Identify which cell holds the provided text, then report its [x, y] central coordinate. 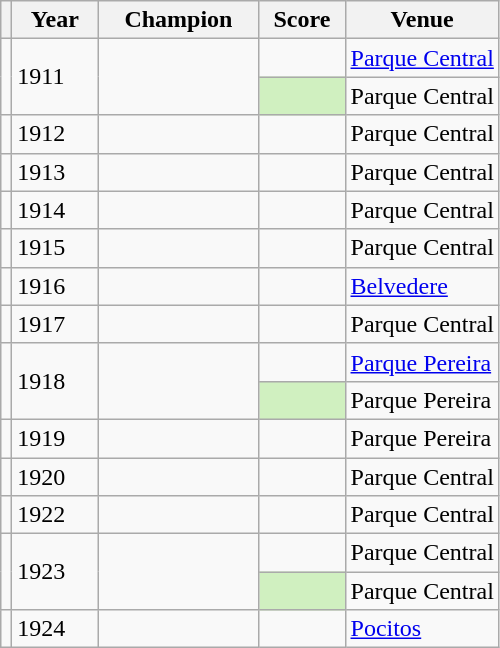
1915 [55, 248]
1922 [55, 515]
1919 [55, 438]
Champion [178, 20]
1923 [55, 572]
1913 [55, 172]
1912 [55, 134]
Pocitos [422, 629]
Venue [422, 20]
1911 [55, 77]
Belvedere [422, 286]
Score [302, 20]
Year [55, 20]
1924 [55, 629]
1916 [55, 286]
1917 [55, 324]
1920 [55, 477]
1918 [55, 381]
1914 [55, 210]
